Pinpoint the cell where the given text exists, returning its [X, Y] midpoint coordinate. 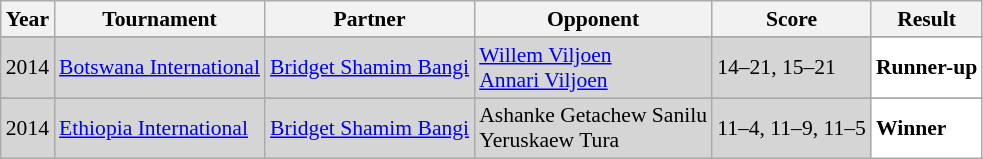
Winner [926, 128]
Runner-up [926, 68]
Botswana International [160, 68]
14–21, 15–21 [792, 68]
Year [28, 19]
Result [926, 19]
11–4, 11–9, 11–5 [792, 128]
Ashanke Getachew Sanilu Yeruskaew Tura [593, 128]
Partner [370, 19]
Willem Viljoen Annari Viljoen [593, 68]
Score [792, 19]
Opponent [593, 19]
Ethiopia International [160, 128]
Tournament [160, 19]
